Detect which cell encompasses the target text, then output its (X, Y) center coordinate. 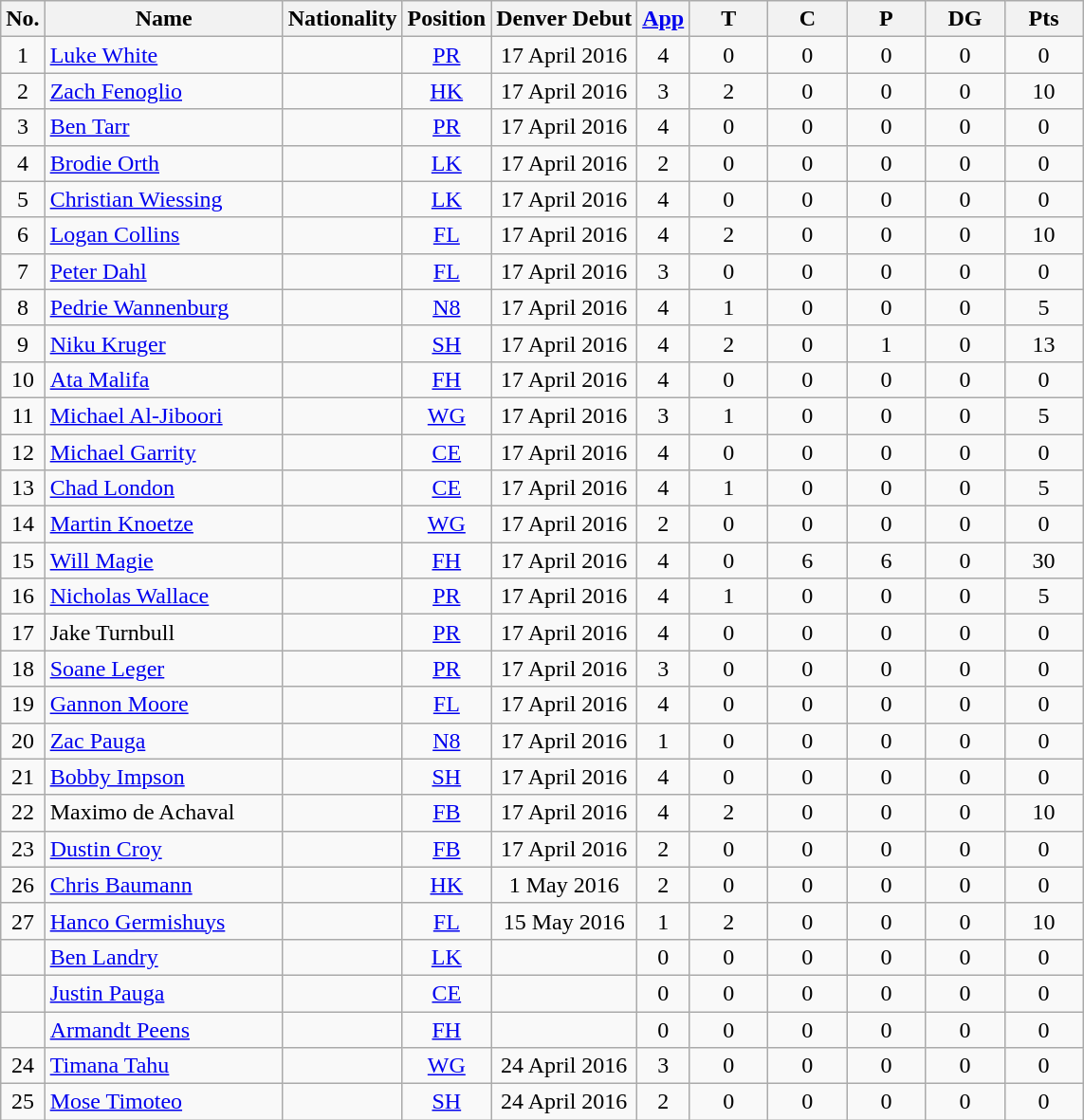
Luke White (163, 55)
Peter Dahl (163, 271)
Chris Baumann (163, 885)
Maximo de Achaval (163, 813)
Jake Turnbull (163, 633)
Soane Leger (163, 669)
22 (23, 813)
Nationality (342, 19)
Mose Timoteo (163, 1102)
Brodie Orth (163, 163)
25 (23, 1102)
15 May 2016 (564, 921)
Pedrie Wannenburg (163, 307)
Pts (1043, 19)
Chad London (163, 488)
7 (23, 271)
8 (23, 307)
20 (23, 741)
21 (23, 777)
Gannon Moore (163, 705)
24 (23, 1066)
23 (23, 849)
Ben Landry (163, 957)
Hanco Germishuys (163, 921)
1 May 2016 (564, 885)
Justin Pauga (163, 993)
12 (23, 452)
P (886, 19)
30 (1043, 560)
15 (23, 560)
Niku Kruger (163, 343)
Zac Pauga (163, 741)
Ata Malifa (163, 379)
Martin Knoetze (163, 524)
No. (23, 19)
16 (23, 597)
Logan Collins (163, 235)
Zach Fenoglio (163, 91)
Michael Al-Jiboori (163, 415)
26 (23, 885)
9 (23, 343)
19 (23, 705)
Nicholas Wallace (163, 597)
Name (163, 19)
Bobby Impson (163, 777)
C (808, 19)
Christian Wiessing (163, 199)
Denver Debut (564, 19)
Armandt Peens (163, 1029)
11 (23, 415)
T (728, 19)
Ben Tarr (163, 127)
Position (447, 19)
27 (23, 921)
Will Magie (163, 560)
18 (23, 669)
Michael Garrity (163, 452)
DG (965, 19)
Dustin Croy (163, 849)
17 (23, 633)
Timana Tahu (163, 1066)
14 (23, 524)
App (664, 19)
